Scan for the cell matching the given text and deliver its [x, y] coordinate at center. 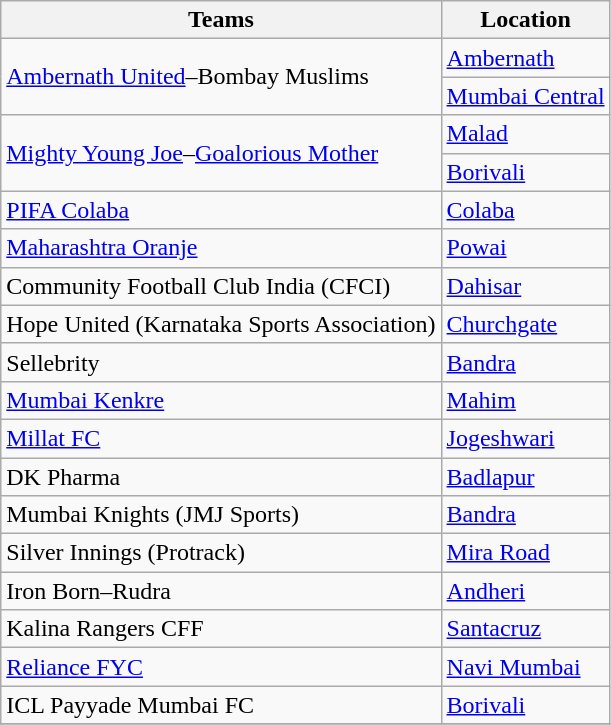
Badlapur [526, 477]
Mahim [526, 400]
Hope United (Karnataka Sports Association) [221, 324]
Teams [221, 20]
Navi Mumbai [526, 667]
Community Football Club India (CFCI) [221, 286]
Millat FC [221, 438]
Malad [526, 134]
PIFA Colaba [221, 210]
Ambernath United–Bombay Muslims [221, 77]
Kalina Rangers CFF [221, 629]
Colaba [526, 210]
Andheri [526, 591]
Santacruz [526, 629]
Powai [526, 248]
Mumbai Central [526, 96]
Ambernath [526, 58]
Mumbai Kenkre [221, 400]
Churchgate [526, 324]
Dahisar [526, 286]
DK Pharma [221, 477]
Jogeshwari [526, 438]
Reliance FYC [221, 667]
Iron Born–Rudra [221, 591]
Location [526, 20]
ICL Payyade Mumbai FC [221, 705]
Silver Innings (Protrack) [221, 553]
Mighty Young Joe–Goalorious Mother [221, 153]
Sellebrity [221, 362]
Mumbai Knights (JMJ Sports) [221, 515]
Maharashtra Oranje [221, 248]
Mira Road [526, 553]
